Find where the given text appears and provide that cell's center as [x, y] coordinate. 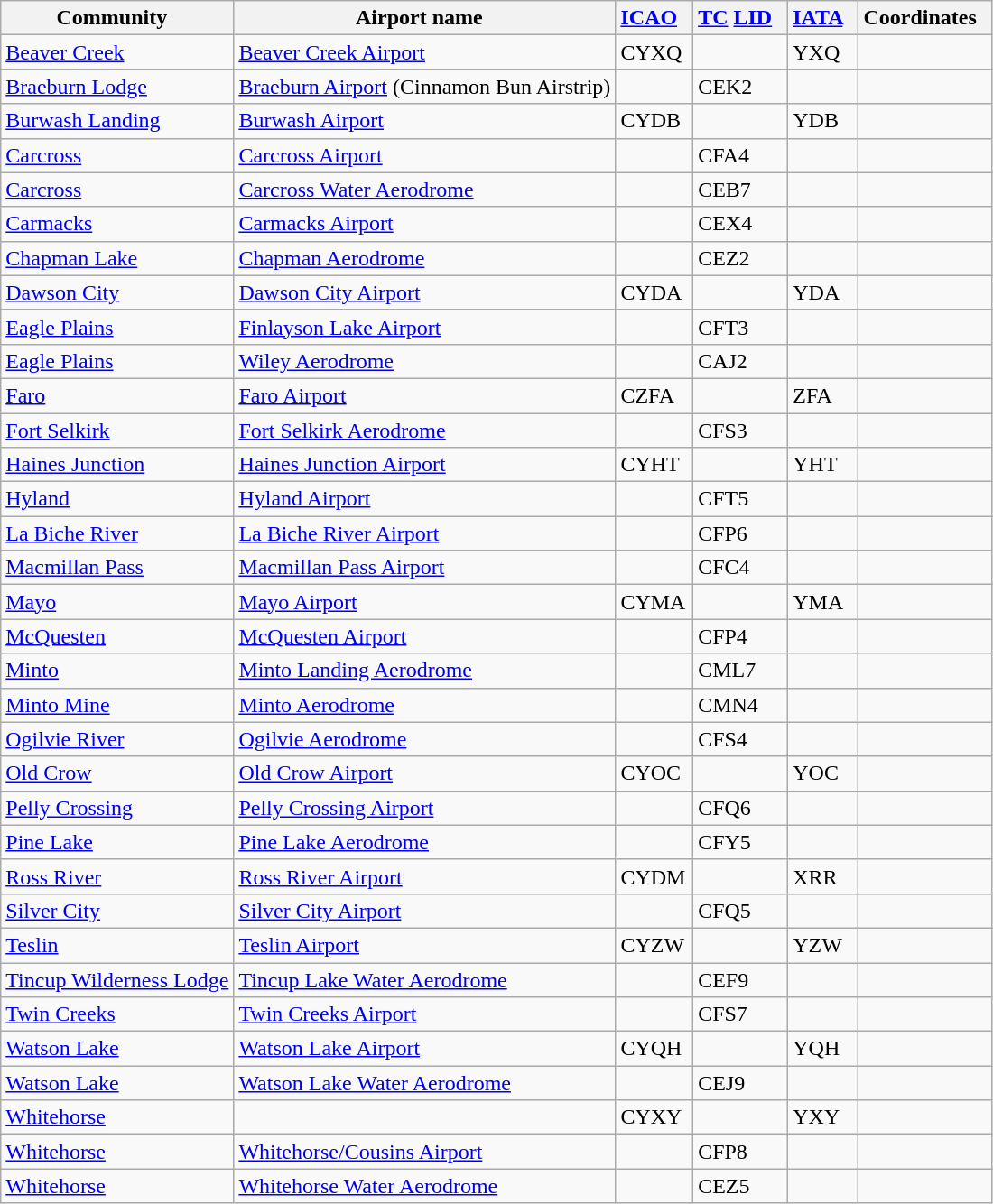
Beaver Creek [117, 52]
CEK2 [740, 87]
Airport name [424, 18]
Watson Lake Airport [424, 1049]
CEB7 [740, 190]
Burwash Landing [117, 121]
Minto [117, 671]
Carcross Water Aerodrome [424, 190]
Wiley Aerodrome [424, 361]
Haines Junction Airport [424, 465]
ICAO [654, 18]
Minto Mine [117, 705]
YXQ [823, 52]
Fort Selkirk [117, 431]
Burwash Airport [424, 121]
CAJ2 [740, 361]
YDB [823, 121]
CFT3 [740, 327]
Carmacks Airport [424, 224]
CFS3 [740, 431]
YMA [823, 602]
CFS7 [740, 1014]
Whitehorse/Cousins Airport [424, 1152]
ZFA [823, 395]
CYQH [654, 1049]
CFP6 [740, 533]
CFP8 [740, 1152]
CYDA [654, 292]
Dawson City [117, 292]
Pelly Crossing Airport [424, 808]
XRR [823, 876]
Carcross Airport [424, 155]
CYXY [654, 1117]
Braeburn Airport (Cinnamon Bun Airstrip) [424, 87]
CEF9 [740, 979]
Ogilvie River [117, 739]
CFS4 [740, 739]
YOC [823, 773]
YQH [823, 1049]
CYMA [654, 602]
Carmacks [117, 224]
Pine Lake Aerodrome [424, 842]
Twin Creeks [117, 1014]
Haines Junction [117, 465]
Chapman Aerodrome [424, 258]
Pine Lake [117, 842]
Minto Aerodrome [424, 705]
Old Crow Airport [424, 773]
IATA [823, 18]
Old Crow [117, 773]
CFQ6 [740, 808]
Dawson City Airport [424, 292]
Pelly Crossing [117, 808]
Tincup Wilderness Lodge [117, 979]
Whitehorse Water Aerodrome [424, 1186]
CFC4 [740, 568]
Hyland [117, 499]
CYDB [654, 121]
Ross River Airport [424, 876]
Mayo [117, 602]
Minto Landing Aerodrome [424, 671]
YHT [823, 465]
Tincup Lake Water Aerodrome [424, 979]
CEZ2 [740, 258]
YZW [823, 945]
TC LID [740, 18]
CFP4 [740, 636]
CYHT [654, 465]
Twin Creeks Airport [424, 1014]
Silver City Airport [424, 911]
YXY [823, 1117]
CFA4 [740, 155]
YDA [823, 292]
CFY5 [740, 842]
Watson Lake Water Aerodrome [424, 1083]
La Biche River [117, 533]
CYZW [654, 945]
Finlayson Lake Airport [424, 327]
Fort Selkirk Aerodrome [424, 431]
CMN4 [740, 705]
Macmillan Pass Airport [424, 568]
Teslin [117, 945]
Faro Airport [424, 395]
Community [117, 18]
CFT5 [740, 499]
Silver City [117, 911]
McQuesten Airport [424, 636]
Chapman Lake [117, 258]
McQuesten [117, 636]
Faro [117, 395]
Ross River [117, 876]
CYOC [654, 773]
Mayo Airport [424, 602]
CML7 [740, 671]
CYXQ [654, 52]
CEZ5 [740, 1186]
Ogilvie Aerodrome [424, 739]
Macmillan Pass [117, 568]
Hyland Airport [424, 499]
Beaver Creek Airport [424, 52]
Braeburn Lodge [117, 87]
Coordinates [925, 18]
Teslin Airport [424, 945]
CYDM [654, 876]
CFQ5 [740, 911]
CEX4 [740, 224]
La Biche River Airport [424, 533]
CZFA [654, 395]
CEJ9 [740, 1083]
